For the text-containing cell, return its midpoint in (X, Y) coordinate format. 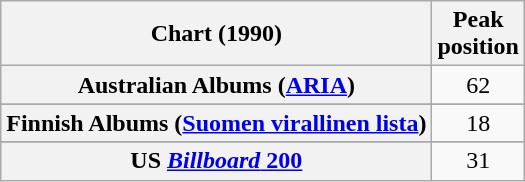
Australian Albums (ARIA) (216, 85)
Peakposition (478, 34)
62 (478, 85)
18 (478, 123)
Chart (1990) (216, 34)
Finnish Albums (Suomen virallinen lista) (216, 123)
31 (478, 161)
US Billboard 200 (216, 161)
